Extract the [x, y] coordinate from the center of the cell holding the provided text.  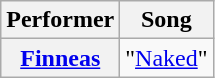
"Naked" [166, 58]
Finneas [60, 58]
Performer [60, 20]
Song [166, 20]
